Provide the [X, Y] coordinate of the cell's center where the given text is located.  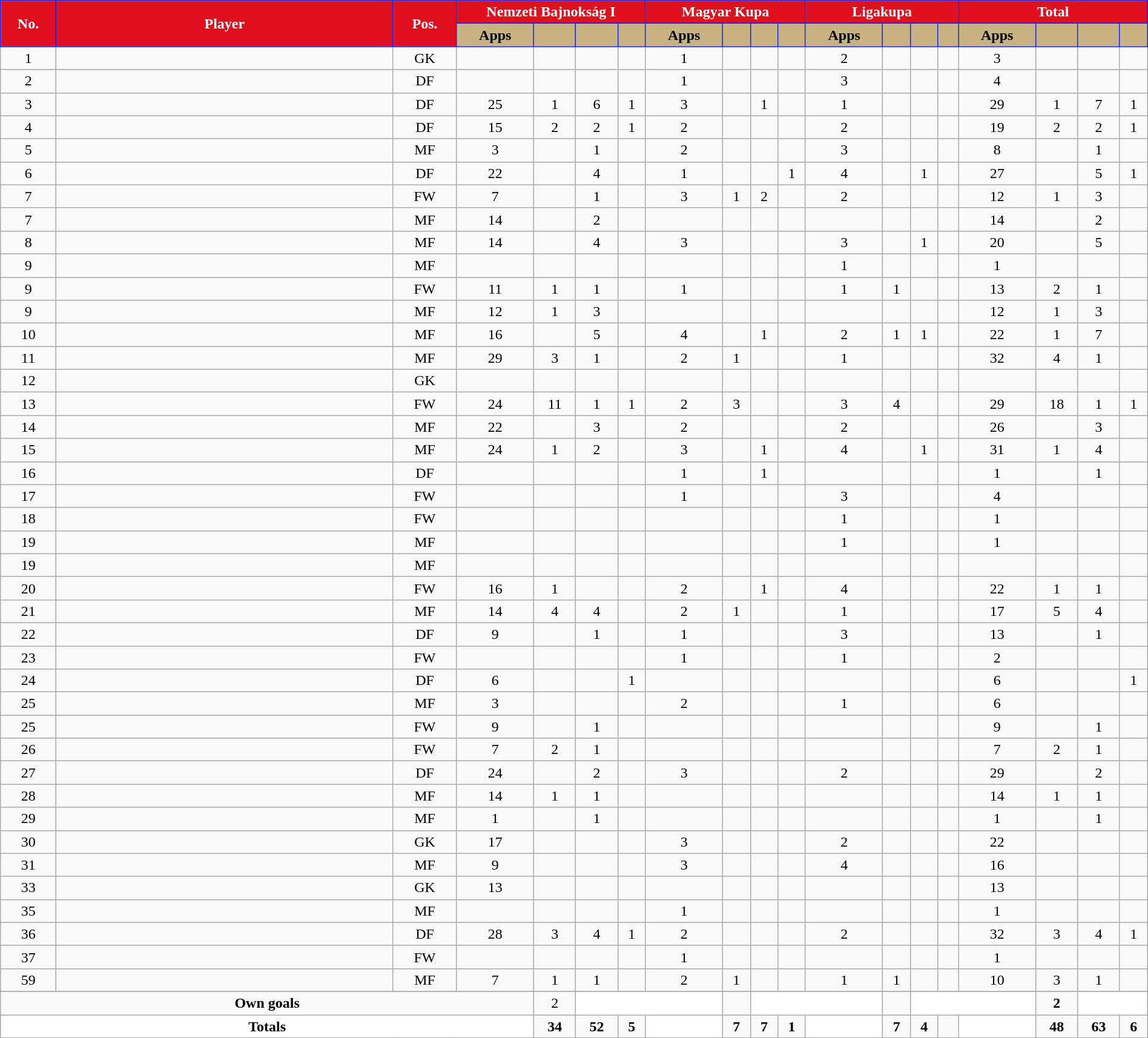
Nemzeti Bajnokság I [551, 12]
63 [1098, 1026]
59 [28, 980]
34 [555, 1026]
Magyar Kupa [725, 12]
37 [28, 957]
52 [597, 1026]
Own goals [268, 1003]
36 [28, 934]
Total [1053, 12]
Ligakupa [882, 12]
23 [28, 657]
33 [28, 888]
Pos. [425, 24]
35 [28, 911]
No. [28, 24]
Totals [268, 1026]
21 [28, 611]
48 [1056, 1026]
Player [225, 24]
30 [28, 842]
